Scan for the cell matching the given text and deliver its (X, Y) coordinate at center. 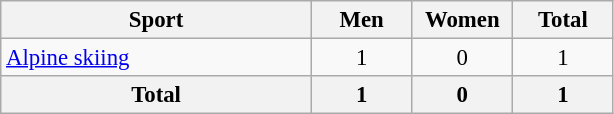
Sport (156, 20)
Women (462, 20)
Alpine skiing (156, 58)
Men (362, 20)
